For the text-containing cell, return its midpoint in (x, y) coordinate format. 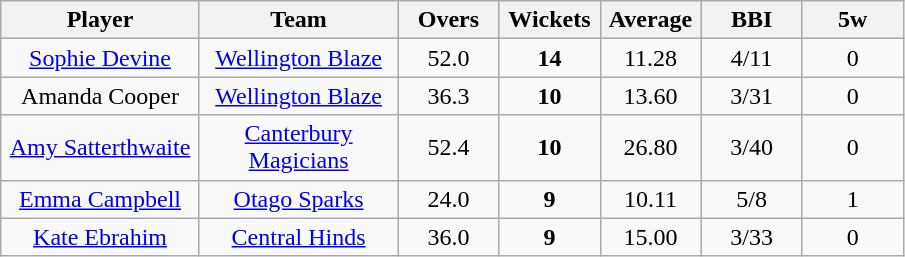
10.11 (650, 199)
Amy Satterthwaite (100, 148)
Player (100, 20)
36.0 (448, 237)
3/40 (752, 148)
Kate Ebrahim (100, 237)
Wickets (550, 20)
11.28 (650, 58)
4/11 (752, 58)
Team (298, 20)
15.00 (650, 237)
Canterbury Magicians (298, 148)
Amanda Cooper (100, 96)
3/31 (752, 96)
Sophie Devine (100, 58)
Otago Sparks (298, 199)
5w (852, 20)
24.0 (448, 199)
1 (852, 199)
36.3 (448, 96)
Emma Campbell (100, 199)
14 (550, 58)
Central Hinds (298, 237)
13.60 (650, 96)
Overs (448, 20)
26.80 (650, 148)
Average (650, 20)
52.4 (448, 148)
52.0 (448, 58)
5/8 (752, 199)
BBI (752, 20)
3/33 (752, 237)
